Capture the cell that displays the provided text and extract its (x, y) central coordinate. 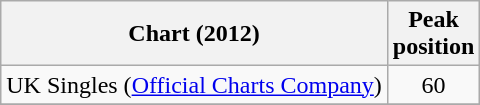
Chart (2012) (194, 34)
60 (433, 85)
UK Singles (Official Charts Company) (194, 85)
Peakposition (433, 34)
